Provide the (x, y) coordinate of the cell's center where the given text is located.  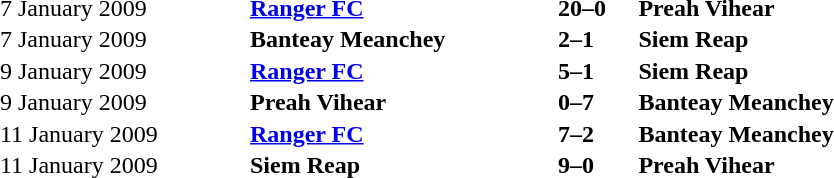
5–1 (596, 71)
7–2 (596, 134)
Preah Vihear (402, 103)
Banteay Meanchey (402, 39)
2–1 (596, 39)
0–7 (596, 103)
